Determine the [x, y] coordinate at the center of the cell enclosing the given text.  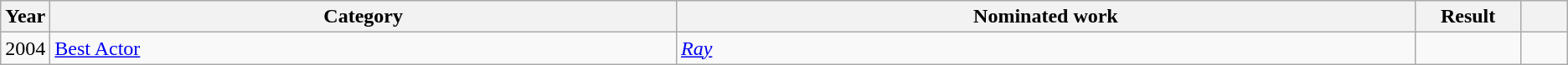
Nominated work [1046, 17]
2004 [25, 48]
Best Actor [364, 48]
Category [364, 17]
Result [1467, 17]
Year [25, 17]
Ray [1046, 48]
